Return [x, y] of the center of cell containing provided text 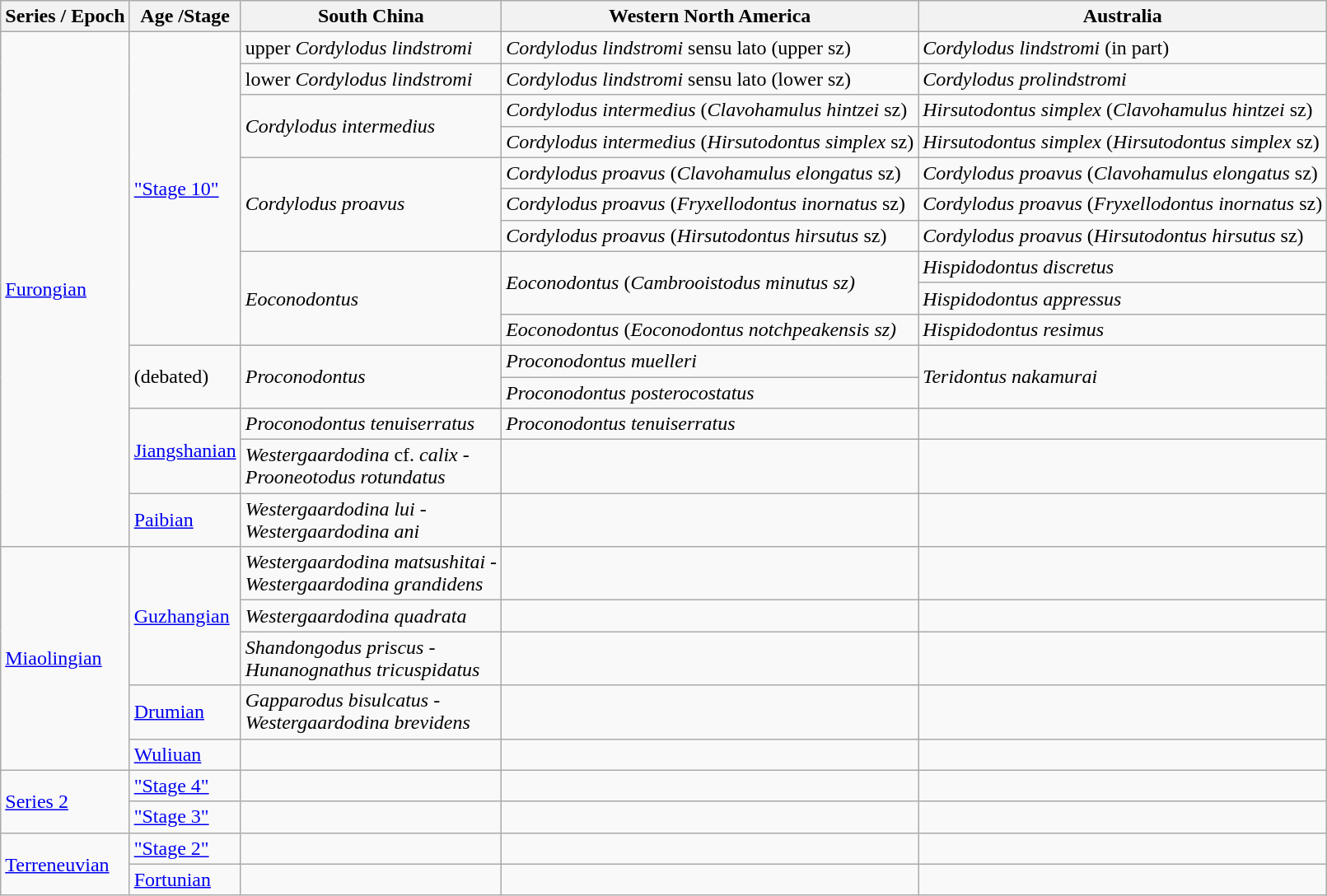
Westergaardodina quadrata [371, 616]
Fortunian [185, 880]
Jiangshanian [185, 451]
Eoconodontus [371, 298]
Proconodontus posterocostatus [710, 393]
lower Cordylodus lindstromi [371, 79]
Guzhangian [185, 616]
Paibian [185, 520]
Cordylodus lindstromi (in part) [1123, 48]
Western North America [710, 16]
Gapparodus bisulcatus -Westergaardodina brevidens [371, 712]
Age /Stage [185, 16]
Westergaardodina cf. calix -Prooneotodus rotundatus [371, 466]
Teridontus nakamurai [1123, 376]
Miaolingian [65, 659]
Westergaardodina lui -Westergaardodina ani [371, 520]
Cordylodus proavus [371, 204]
(debated) [185, 376]
Hispidodontus resimus [1123, 329]
Drumian [185, 712]
South China [371, 16]
Westergaardodina matsushitai -Westergaardodina grandidens [371, 573]
Series 2 [65, 801]
"Stage 4" [185, 786]
"Stage 10" [185, 189]
Shandongodus priscus -Hunanognathus tricuspidatus [371, 659]
Cordylodus lindstromi sensu lato (upper sz) [710, 48]
Hispidodontus discretus [1123, 267]
Eoconodontus (Cambrooistodus minutus sz) [710, 282]
Hispidodontus appressus [1123, 298]
upper Cordylodus lindstromi [371, 48]
Cordylodus lindstromi sensu lato (lower sz) [710, 79]
"Stage 3" [185, 817]
Eoconodontus (Eoconodontus notchpeakensis sz) [710, 329]
Cordylodus intermedius (Hirsutodontus simplex sz) [710, 142]
Hirsutodontus simplex (Clavohamulus hintzei sz) [1123, 110]
Proconodontus muelleri [710, 361]
Proconodontus [371, 376]
Furongian [65, 290]
Terreneuvian [65, 864]
Wuliuan [185, 754]
Cordylodus intermedius (Clavohamulus hintzei sz) [710, 110]
Cordylodus prolindstromi [1123, 79]
Australia [1123, 16]
Series / Epoch [65, 16]
"Stage 2" [185, 848]
Hirsutodontus simplex (Hirsutodontus simplex sz) [1123, 142]
Cordylodus intermedius [371, 126]
